Find where the given text appears and provide that cell's center as (X, Y) coordinate. 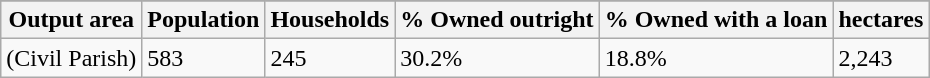
% Owned outright (497, 20)
Output area (72, 20)
(Civil Parish) (72, 58)
Households (330, 20)
18.8% (716, 58)
hectares (881, 20)
245 (330, 58)
583 (204, 58)
30.2% (497, 58)
Population (204, 20)
% Owned with a loan (716, 20)
2,243 (881, 58)
